Identify which cell holds the provided text, then report its (X, Y) central coordinate. 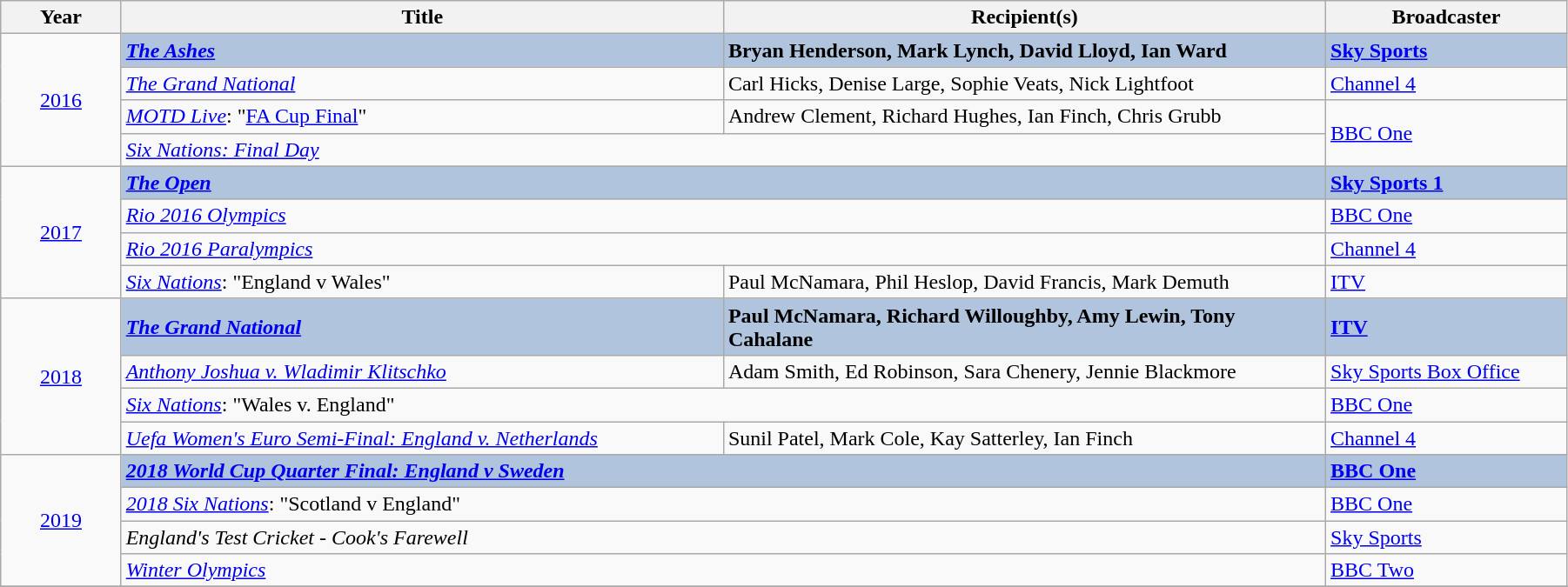
Rio 2016 Paralympics (723, 249)
Year (61, 17)
BBC Two (1446, 570)
Carl Hicks, Denise Large, Sophie Veats, Nick Lightfoot (1024, 83)
2016 (61, 100)
Broadcaster (1446, 17)
Uefa Women's Euro Semi-Final: England v. Netherlands (422, 437)
2018 World Cup Quarter Final: England v Sweden (723, 471)
2017 (61, 232)
Six Nations: "Wales v. England" (723, 404)
Sky Sports Box Office (1446, 371)
2018 Six Nations: "Scotland v England" (723, 504)
The Open (723, 183)
MOTD Live: "FA Cup Final" (422, 117)
Adam Smith, Ed Robinson, Sara Chenery, Jennie Blackmore (1024, 371)
The Ashes (422, 50)
Paul McNamara, Richard Willoughby, Amy Lewin, Tony Cahalane (1024, 327)
England's Test Cricket - Cook's Farewell (723, 537)
Sunil Patel, Mark Cole, Kay Satterley, Ian Finch (1024, 437)
Andrew Clement, Richard Hughes, Ian Finch, Chris Grubb (1024, 117)
Title (422, 17)
2019 (61, 521)
Anthony Joshua v. Wladimir Klitschko (422, 371)
2018 (61, 376)
Six Nations: "England v Wales" (422, 282)
Recipient(s) (1024, 17)
Paul McNamara, Phil Heslop, David Francis, Mark Demuth (1024, 282)
Six Nations: Final Day (723, 150)
Sky Sports 1 (1446, 183)
Bryan Henderson, Mark Lynch, David Lloyd, Ian Ward (1024, 50)
Winter Olympics (723, 570)
Rio 2016 Olympics (723, 216)
